Search for the cell housing the specified text and yield its (x, y) center coordinate. 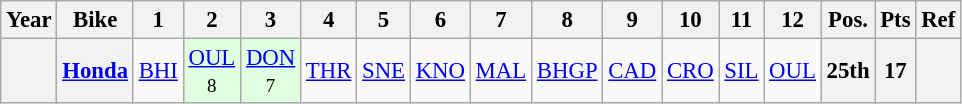
11 (742, 20)
OUL8 (212, 72)
CAD (632, 72)
SNE (384, 72)
17 (896, 72)
SIL (742, 72)
2 (212, 20)
CRO (690, 72)
MAL (500, 72)
Honda (95, 72)
BHI (158, 72)
25th (848, 72)
6 (440, 20)
OUL (792, 72)
Pts (896, 20)
5 (384, 20)
Pos. (848, 20)
7 (500, 20)
12 (792, 20)
8 (568, 20)
BHGP (568, 72)
10 (690, 20)
THR (329, 72)
DON7 (271, 72)
3 (271, 20)
Ref (938, 20)
9 (632, 20)
4 (329, 20)
KNO (440, 72)
Bike (95, 20)
1 (158, 20)
Year (29, 20)
